Provide the [X, Y] coordinate of the cell's center where the given text is located.  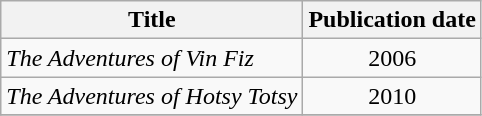
Publication date [392, 20]
The Adventures of Hotsy Totsy [152, 96]
2010 [392, 96]
The Adventures of Vin Fiz [152, 58]
Title [152, 20]
2006 [392, 58]
